Determine the [x, y] coordinate at the center of the cell enclosing the given text.  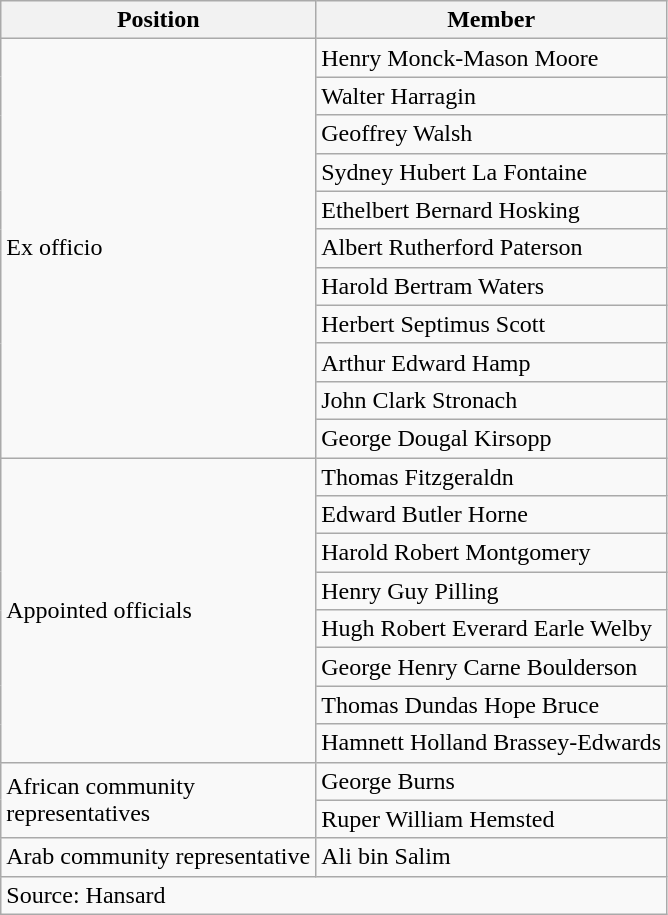
Thomas Dundas Hope Bruce [492, 705]
Position [158, 20]
Hamnett Holland Brassey-Edwards [492, 743]
Sydney Hubert La Fontaine [492, 172]
Hugh Robert Everard Earle Welby [492, 629]
George Burns [492, 781]
Henry Guy Pilling [492, 591]
Ruper William Hemsted [492, 819]
Edward Butler Horne [492, 515]
Ex officio [158, 248]
Ali bin Salim [492, 857]
George Dougal Kirsopp [492, 438]
John Clark Stronach [492, 400]
Ethelbert Bernard Hosking [492, 210]
Walter Harragin [492, 96]
Harold Bertram Waters [492, 286]
Herbert Septimus Scott [492, 324]
Appointed officials [158, 610]
Albert Rutherford Paterson [492, 248]
Arab community representative [158, 857]
Arthur Edward Hamp [492, 362]
Henry Monck-Mason Moore [492, 58]
Thomas Fitzgeraldn [492, 477]
George Henry Carne Boulderson [492, 667]
African communityrepresentatives [158, 800]
Harold Robert Montgomery [492, 553]
Geoffrey Walsh [492, 134]
Member [492, 20]
Source: Hansard [334, 895]
